For the text-containing cell, return its midpoint in (X, Y) coordinate format. 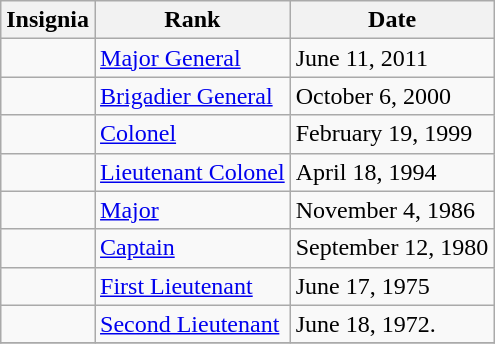
February 19, 1999 (392, 134)
June 18, 1972. (392, 324)
Brigadier General (193, 96)
First Lieutenant (193, 286)
October 6, 2000 (392, 96)
Colonel (193, 134)
Second Lieutenant (193, 324)
Insignia (48, 20)
Major (193, 210)
June 17, 1975 (392, 286)
November 4, 1986 (392, 210)
Date (392, 20)
Lieutenant Colonel (193, 172)
September 12, 1980 (392, 248)
June 11, 2011 (392, 58)
Rank (193, 20)
Captain (193, 248)
April 18, 1994 (392, 172)
Major General (193, 58)
